Output the (x, y) coordinate of the center of the cell containing the given text.  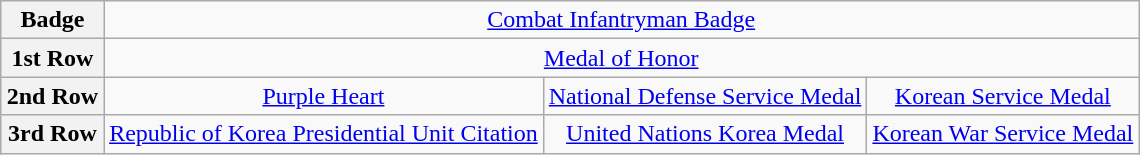
Medal of Honor (622, 58)
Purple Heart (324, 96)
Badge (52, 20)
Combat Infantryman Badge (622, 20)
Korean War Service Medal (1003, 134)
Korean Service Medal (1003, 96)
United Nations Korea Medal (705, 134)
3rd Row (52, 134)
National Defense Service Medal (705, 96)
1st Row (52, 58)
Republic of Korea Presidential Unit Citation (324, 134)
2nd Row (52, 96)
